Determine the (x, y) coordinate at the center of the cell enclosing the given text.  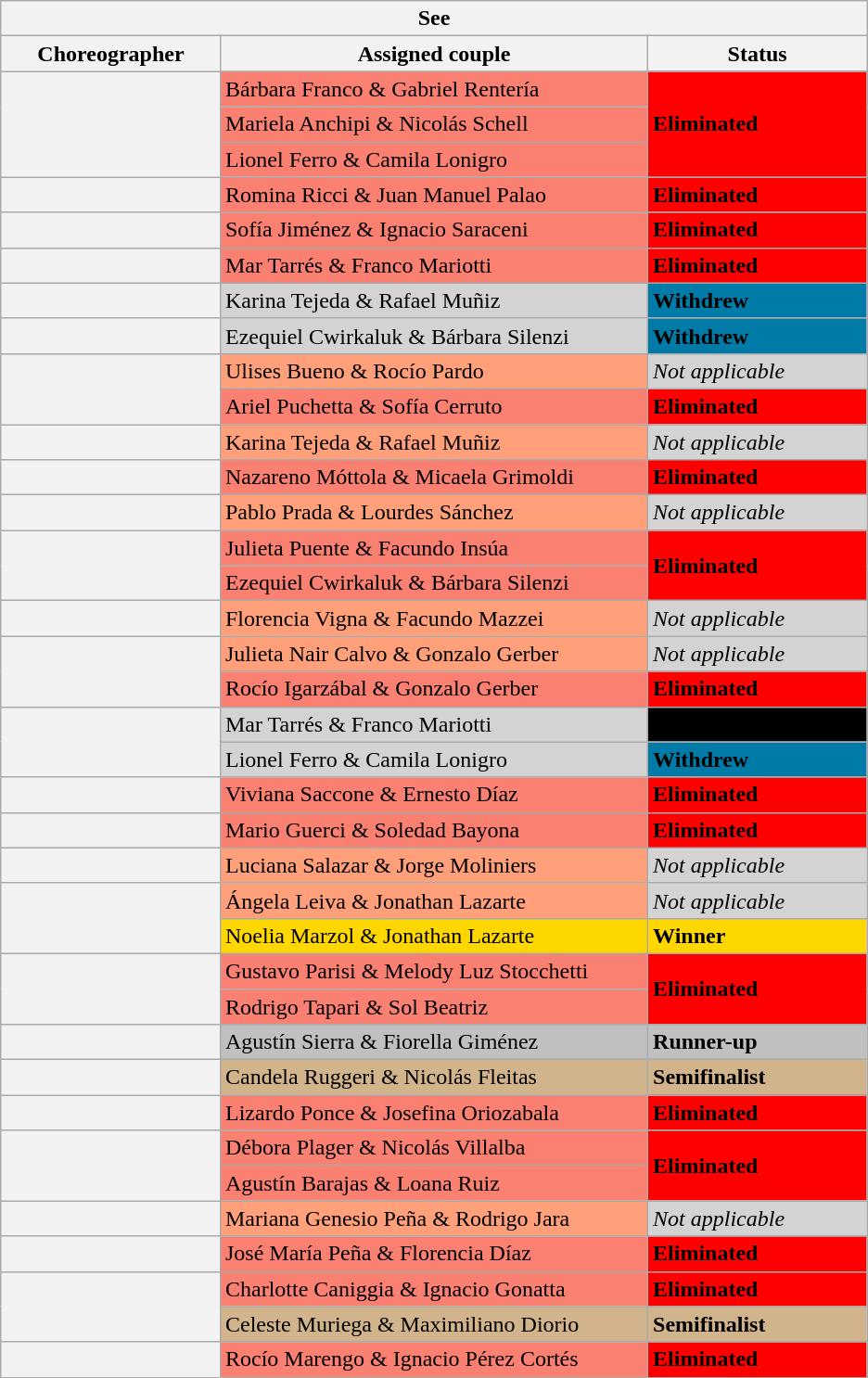
Mariela Anchipi & Nicolás Schell (434, 124)
Charlotte Caniggia & Ignacio Gonatta (434, 1289)
Rocío Marengo & Ignacio Pérez Cortés (434, 1359)
Runner-up (758, 1042)
Gustavo Parisi & Melody Luz Stocchetti (434, 971)
Ángela Leiva & Jonathan Lazarte (434, 900)
Rocío Igarzábal & Gonzalo Gerber (434, 689)
Noelia Marzol & Jonathan Lazarte (434, 936)
José María Peña & Florencia Díaz (434, 1254)
Candela Ruggeri & Nicolás Fleitas (434, 1078)
Viviana Saccone & Ernesto Díaz (434, 795)
Romina Ricci & Juan Manuel Palao (434, 195)
Sofía Jiménez & Ignacio Saraceni (434, 230)
Rodrigo Tapari & Sol Beatriz (434, 1006)
Ariel Puchetta & Sofía Cerruto (434, 406)
Pablo Prada & Lourdes Sánchez (434, 513)
Assigned couple (434, 54)
Status (758, 54)
Celeste Muriega & Maximiliano Diorio (434, 1324)
Choreographer (110, 54)
Florencia Vigna & Facundo Mazzei (434, 619)
Disqualified (758, 724)
Mariana Genesio Peña & Rodrigo Jara (434, 1219)
Débora Plager & Nicolás Villalba (434, 1148)
Julieta Nair Calvo & Gonzalo Gerber (434, 654)
Winner (758, 936)
Agustín Sierra & Fiorella Giménez (434, 1042)
Agustín Barajas & Loana Ruiz (434, 1183)
Mario Guerci & Soledad Bayona (434, 830)
Luciana Salazar & Jorge Moliniers (434, 865)
See (434, 19)
Nazareno Móttola & Micaela Grimoldi (434, 478)
Bárbara Franco & Gabriel Rentería (434, 89)
Ulises Bueno & Rocío Pardo (434, 371)
Julieta Puente & Facundo Insúa (434, 548)
Lizardo Ponce & Josefina Oriozabala (434, 1113)
